Extract the (X, Y) coordinate from the center of the cell holding the provided text.  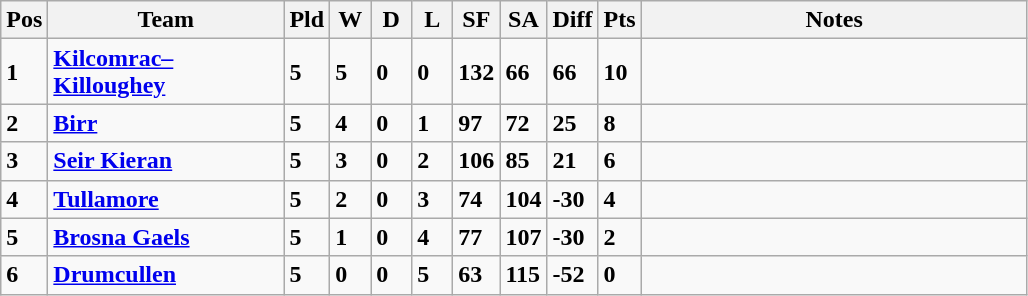
115 (524, 275)
97 (476, 123)
132 (476, 72)
-52 (572, 275)
Seir Kieran (166, 161)
SF (476, 20)
10 (620, 72)
Pts (620, 20)
Tullamore (166, 199)
72 (524, 123)
107 (524, 237)
Team (166, 20)
Drumcullen (166, 275)
SA (524, 20)
74 (476, 199)
Brosna Gaels (166, 237)
77 (476, 237)
D (392, 20)
63 (476, 275)
Pos (24, 20)
Pld (307, 20)
Diff (572, 20)
106 (476, 161)
21 (572, 161)
Birr (166, 123)
104 (524, 199)
8 (620, 123)
L (432, 20)
Notes (834, 20)
25 (572, 123)
85 (524, 161)
Kilcomrac–Killoughey (166, 72)
W (350, 20)
